Provide the (X, Y) coordinate of the cell's center where the given text is located.  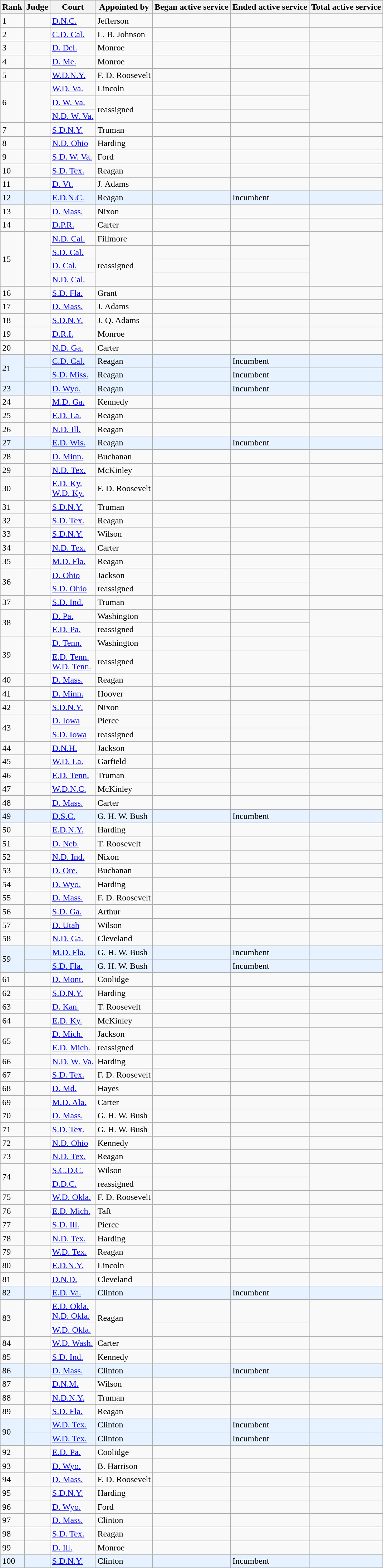
S.C.D.C. (73, 1170)
3 (12, 48)
93 (12, 1466)
19 (12, 334)
68 (12, 1089)
E.D. Va. (73, 1293)
B. Harrison (124, 1466)
D. Iowa (73, 721)
W.D.N.Y. (73, 75)
25 (12, 416)
E.D. La. (73, 416)
87 (12, 1384)
7 (12, 130)
75 (12, 1197)
52 (12, 857)
48 (12, 802)
81 (12, 1279)
D. W. Va. (73, 102)
Rank (12, 7)
44 (12, 748)
D.N.H. (73, 748)
D. Pa. (73, 616)
D.D.C. (73, 1184)
53 (12, 871)
37 (12, 602)
D. Vt. (73, 184)
41 (12, 694)
N.D. Ill. (73, 429)
Total active service (346, 7)
Appointed by (124, 7)
Hoover (124, 694)
17 (12, 307)
46 (12, 775)
28 (12, 456)
D.N.C. (73, 21)
64 (12, 1020)
D.R.I. (73, 334)
8 (12, 143)
58 (12, 939)
70 (12, 1116)
80 (12, 1265)
34 (12, 548)
26 (12, 429)
67 (12, 1075)
39 (12, 655)
40 (12, 680)
Arthur (124, 912)
E.D. Ky. (73, 1020)
M.D. Ga. (73, 402)
16 (12, 293)
62 (12, 993)
84 (12, 1343)
D. Me. (73, 62)
Judge (37, 7)
E.D. Wis. (73, 443)
38 (12, 622)
M.D. Ala. (73, 1102)
23 (12, 388)
2 (12, 34)
86 (12, 1371)
79 (12, 1252)
12 (12, 198)
D. Mich. (73, 1034)
Ended active service (270, 7)
E.D.N.C. (73, 198)
W.D.N.C. (73, 789)
30 (12, 489)
D. Cal. (73, 266)
W.D. La. (73, 762)
W.D. Wash. (73, 1343)
D.P.R. (73, 225)
4 (12, 62)
42 (12, 707)
97 (12, 1520)
92 (12, 1452)
24 (12, 402)
51 (12, 843)
69 (12, 1102)
E.D. Ky.W.D. Ky. (73, 489)
71 (12, 1129)
D. Ohio (73, 575)
73 (12, 1157)
Jefferson (124, 21)
31 (12, 507)
S.D. Cal. (73, 252)
D. Kan. (73, 1007)
13 (12, 211)
D. Ore. (73, 871)
N.D.N.Y. (73, 1398)
Garfield (124, 762)
S.D. Iowa (73, 734)
95 (12, 1493)
1 (12, 21)
59 (12, 959)
D.N.D. (73, 1279)
47 (12, 789)
5 (12, 75)
27 (12, 443)
S.D. Ohio (73, 588)
11 (12, 184)
33 (12, 534)
D. Tenn. (73, 643)
76 (12, 1211)
S.D. W. Va. (73, 157)
74 (12, 1177)
Hayes (124, 1089)
82 (12, 1293)
14 (12, 225)
35 (12, 561)
61 (12, 980)
72 (12, 1143)
32 (12, 521)
S.D. Ga. (73, 912)
29 (12, 470)
55 (12, 898)
S.D. Ill. (73, 1225)
D.S.C. (73, 816)
85 (12, 1357)
E.D. Okla.N.D. Okla. (73, 1311)
43 (12, 728)
S.D. Miss. (73, 375)
6 (12, 102)
49 (12, 816)
77 (12, 1225)
100 (12, 1561)
Began active service (192, 7)
10 (12, 171)
50 (12, 830)
90 (12, 1432)
15 (12, 259)
D. Utah (73, 925)
56 (12, 912)
E.D. Tenn.W.D. Tenn. (73, 662)
D. Mont. (73, 980)
45 (12, 762)
57 (12, 925)
9 (12, 157)
20 (12, 347)
78 (12, 1238)
36 (12, 582)
18 (12, 320)
98 (12, 1534)
D. Del. (73, 48)
89 (12, 1411)
W.D. Va. (73, 89)
21 (12, 368)
Fillmore (124, 239)
N.D. Ind. (73, 857)
Grant (124, 293)
66 (12, 1061)
J. Q. Adams (124, 320)
D.N.M. (73, 1384)
83 (12, 1318)
D. Neb. (73, 843)
Taft (124, 1211)
E.D. Tenn. (73, 775)
94 (12, 1479)
54 (12, 884)
99 (12, 1548)
Court (73, 7)
L. B. Johnson (124, 34)
D. Md. (73, 1089)
96 (12, 1506)
65 (12, 1041)
D. Ill. (73, 1548)
88 (12, 1398)
63 (12, 1007)
